Detect which cell encompasses the target text, then output its [X, Y] center coordinate. 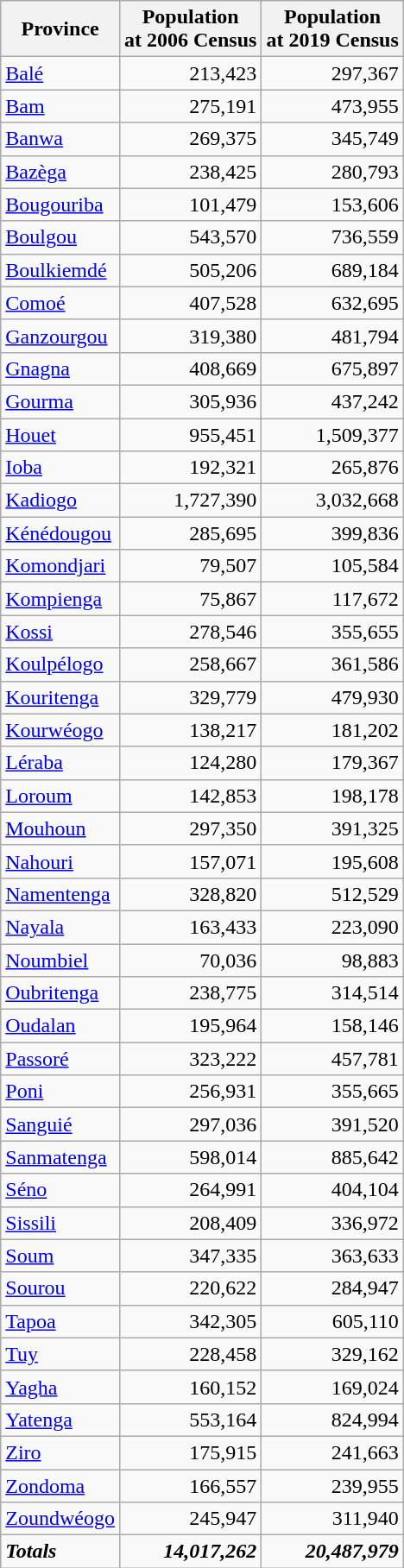
Gnagna [60, 368]
Sourou [60, 1288]
175,915 [190, 1452]
Bazèga [60, 172]
163,433 [190, 927]
223,090 [332, 927]
675,897 [332, 368]
238,775 [190, 993]
323,222 [190, 1059]
457,781 [332, 1059]
391,520 [332, 1124]
256,931 [190, 1092]
Oudalan [60, 1026]
Bougouriba [60, 205]
198,178 [332, 796]
14,017,262 [190, 1552]
437,242 [332, 401]
98,883 [332, 960]
479,930 [332, 697]
404,104 [332, 1190]
124,280 [190, 763]
605,110 [332, 1321]
297,350 [190, 828]
Banwa [60, 139]
Oubritenga [60, 993]
361,586 [332, 664]
Gourma [60, 401]
265,876 [332, 468]
342,305 [190, 1321]
285,695 [190, 533]
Kossi [60, 632]
885,642 [332, 1157]
Sanguié [60, 1124]
195,608 [332, 861]
138,217 [190, 730]
280,793 [332, 172]
245,947 [190, 1519]
195,964 [190, 1026]
319,380 [190, 336]
213,423 [190, 73]
284,947 [332, 1288]
Houet [60, 434]
Ziro [60, 1452]
Sissili [60, 1223]
Séno [60, 1190]
Population at 2019 Census [332, 29]
208,409 [190, 1223]
101,479 [190, 205]
Nayala [60, 927]
Comoé [60, 303]
Tuy [60, 1354]
391,325 [332, 828]
363,633 [332, 1256]
329,162 [332, 1354]
75,867 [190, 599]
192,321 [190, 468]
169,024 [332, 1387]
Kompienga [60, 599]
473,955 [332, 106]
239,955 [332, 1485]
329,779 [190, 697]
241,663 [332, 1452]
Kadiogo [60, 501]
Kourwéogo [60, 730]
Sanmatenga [60, 1157]
Passoré [60, 1059]
Ioba [60, 468]
297,036 [190, 1124]
355,655 [332, 632]
3,032,668 [332, 501]
336,972 [332, 1223]
153,606 [332, 205]
408,669 [190, 368]
20,487,979 [332, 1552]
166,557 [190, 1485]
Poni [60, 1092]
407,528 [190, 303]
355,665 [332, 1092]
Kénédougou [60, 533]
79,507 [190, 566]
Province [60, 29]
736,559 [332, 237]
311,940 [332, 1519]
347,335 [190, 1256]
275,191 [190, 106]
Totals [60, 1552]
Population at 2006 Census [190, 29]
955,451 [190, 434]
Kouritenga [60, 697]
543,570 [190, 237]
1,727,390 [190, 501]
228,458 [190, 1354]
179,367 [332, 763]
314,514 [332, 993]
305,936 [190, 401]
Noumbiel [60, 960]
481,794 [332, 336]
328,820 [190, 894]
Zoundwéogo [60, 1519]
264,991 [190, 1190]
181,202 [332, 730]
Koulpélogo [60, 664]
824,994 [332, 1420]
142,853 [190, 796]
Yatenga [60, 1420]
105,584 [332, 566]
689,184 [332, 270]
Léraba [60, 763]
269,375 [190, 139]
632,695 [332, 303]
238,425 [190, 172]
598,014 [190, 1157]
Soum [60, 1256]
Boulgou [60, 237]
Komondjari [60, 566]
Tapoa [60, 1321]
157,071 [190, 861]
345,749 [332, 139]
Zondoma [60, 1485]
505,206 [190, 270]
278,546 [190, 632]
158,146 [332, 1026]
Balé [60, 73]
Nahouri [60, 861]
Bam [60, 106]
553,164 [190, 1420]
Ganzourgou [60, 336]
160,152 [190, 1387]
Mouhoun [60, 828]
1,509,377 [332, 434]
Boulkiemdé [60, 270]
297,367 [332, 73]
512,529 [332, 894]
399,836 [332, 533]
Namentenga [60, 894]
Loroum [60, 796]
70,036 [190, 960]
Yagha [60, 1387]
258,667 [190, 664]
117,672 [332, 599]
220,622 [190, 1288]
